Scan for the cell matching the given text and deliver its (X, Y) coordinate at center. 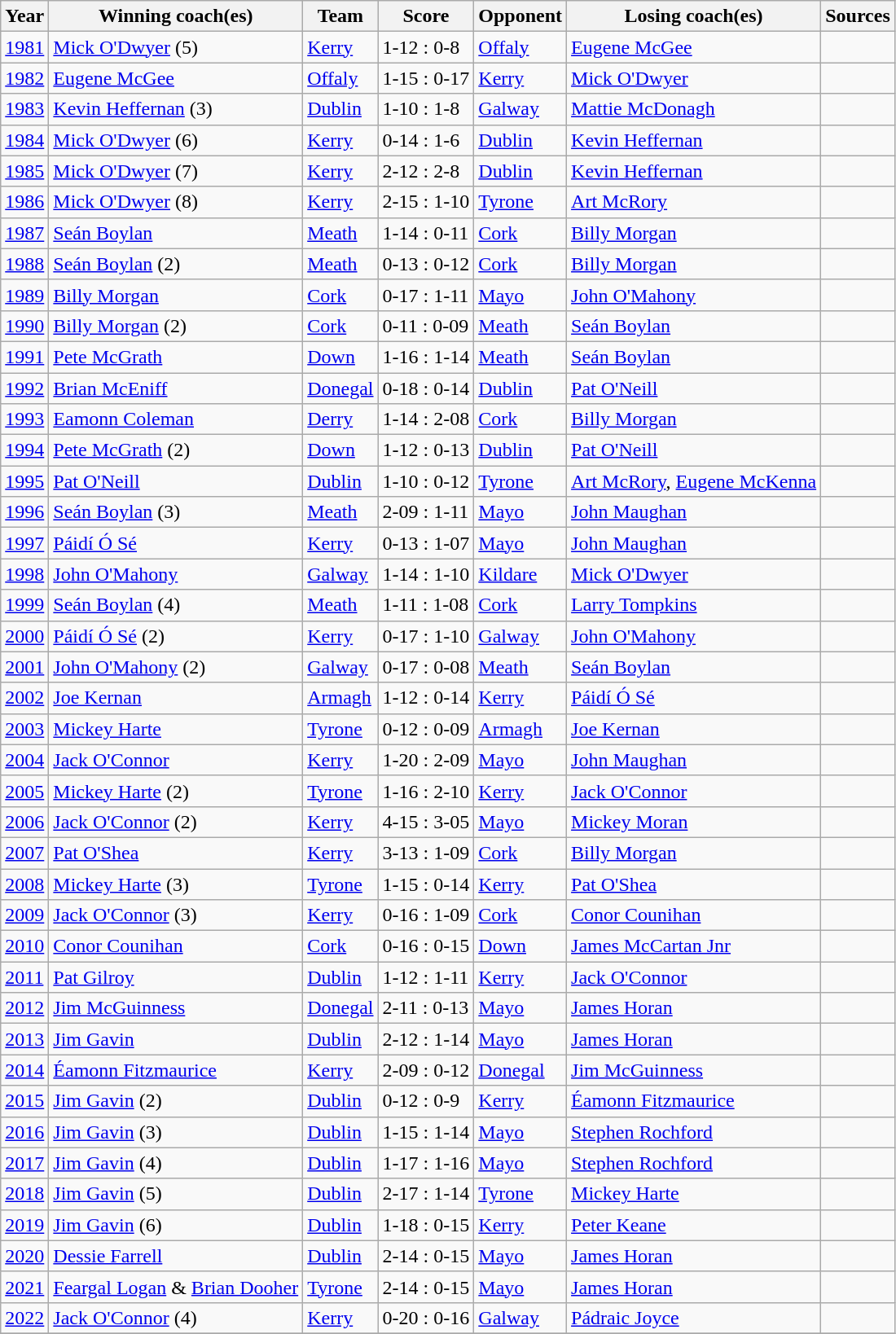
1-14 : 1-10 (426, 574)
Pat Gilroy (176, 977)
1982 (24, 78)
Jack O'Connor (4) (176, 1318)
2000 (24, 636)
Larry Tompkins (694, 605)
1-15 : 1-14 (426, 1132)
0-16 : 1-09 (426, 915)
Winning coach(es) (176, 16)
1-12 : 0-14 (426, 698)
0-11 : 0-09 (426, 326)
2009 (24, 915)
1989 (24, 295)
0-12 : 0-09 (426, 729)
Opponent (520, 16)
1981 (24, 47)
1-16 : 1-14 (426, 357)
Jim Gavin (176, 1039)
2001 (24, 667)
1986 (24, 202)
1997 (24, 543)
Mick O'Dwyer (5) (176, 47)
0-18 : 0-14 (426, 388)
0-17 : 1-11 (426, 295)
1987 (24, 233)
Art McRory, Eugene McKenna (694, 481)
2016 (24, 1132)
1984 (24, 140)
1-12 : 1-11 (426, 977)
2013 (24, 1039)
0-14 : 1-6 (426, 140)
2008 (24, 884)
1-15 : 0-17 (426, 78)
2019 (24, 1225)
1-11 : 1-08 (426, 605)
1994 (24, 450)
3-13 : 1-09 (426, 853)
Páidí Ó Sé (2) (176, 636)
Mickey Harte (2) (176, 791)
1-12 : 0-8 (426, 47)
2002 (24, 698)
Dessie Farrell (176, 1256)
Mick O'Dwyer (7) (176, 171)
Derry (340, 419)
Jim Gavin (6) (176, 1225)
0-17 : 0-08 (426, 667)
2-15 : 1-10 (426, 202)
1998 (24, 574)
2012 (24, 1008)
2-17 : 1-14 (426, 1194)
Jim Gavin (2) (176, 1101)
Seán Boylan (3) (176, 512)
2015 (24, 1101)
Jack O'Connor (3) (176, 915)
1992 (24, 388)
1-14 : 0-11 (426, 233)
Pádraic Joyce (694, 1318)
1985 (24, 171)
James McCartan Jnr (694, 946)
2007 (24, 853)
Mickey Moran (694, 822)
Mattie McDonagh (694, 109)
1-14 : 2-08 (426, 419)
2-12 : 2-8 (426, 171)
2004 (24, 760)
2020 (24, 1256)
Peter Keane (694, 1225)
1995 (24, 481)
1-16 : 2-10 (426, 791)
Billy Morgan (2) (176, 326)
1996 (24, 512)
1999 (24, 605)
0-16 : 0-15 (426, 946)
2022 (24, 1318)
2-09 : 0-12 (426, 1070)
1-12 : 0-13 (426, 450)
1-15 : 0-14 (426, 884)
2010 (24, 946)
Kevin Heffernan (3) (176, 109)
1993 (24, 419)
Mick O'Dwyer (6) (176, 140)
Seán Boylan (4) (176, 605)
4-15 : 3-05 (426, 822)
2021 (24, 1287)
2017 (24, 1163)
Pete McGrath (176, 357)
Art McRory (694, 202)
2003 (24, 729)
1983 (24, 109)
1-18 : 0-15 (426, 1225)
1-20 : 2-09 (426, 760)
Jim Gavin (4) (176, 1163)
0-20 : 0-16 (426, 1318)
1991 (24, 357)
Year (24, 16)
John O'Mahony (2) (176, 667)
0-12 : 0-9 (426, 1101)
2005 (24, 791)
Kildare (520, 574)
Jim Gavin (3) (176, 1132)
2-12 : 1-14 (426, 1039)
1990 (24, 326)
Jim Gavin (5) (176, 1194)
Score (426, 16)
Jack O'Connor (2) (176, 822)
2014 (24, 1070)
Eamonn Coleman (176, 419)
0-17 : 1-10 (426, 636)
Sources (859, 16)
1988 (24, 264)
Losing coach(es) (694, 16)
Brian McEniff (176, 388)
Seán Boylan (2) (176, 264)
Mickey Harte (3) (176, 884)
2018 (24, 1194)
2-11 : 0-13 (426, 1008)
0-13 : 0-12 (426, 264)
2-09 : 1-11 (426, 512)
1-10 : 1-8 (426, 109)
1-10 : 0-12 (426, 481)
Pete McGrath (2) (176, 450)
2006 (24, 822)
Mick O'Dwyer (8) (176, 202)
0-13 : 1-07 (426, 543)
Feargal Logan & Brian Dooher (176, 1287)
2011 (24, 977)
1-17 : 1-16 (426, 1163)
Team (340, 16)
